Pinpoint the cell where the given text exists, returning its [x, y] midpoint coordinate. 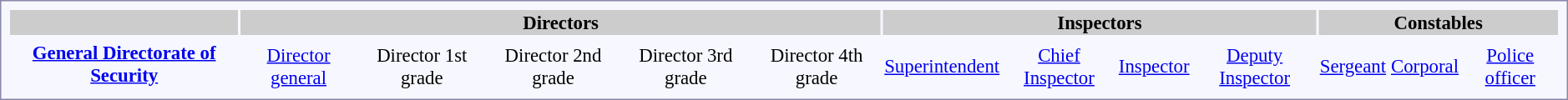
Director 1st grade [422, 67]
Director 3rd grade [685, 67]
Sergeant [1353, 67]
Chief Inspector [1060, 67]
Director general [298, 67]
Police officer [1510, 67]
Inspector [1154, 67]
General Directorate of Security [124, 63]
Director 2nd grade [553, 67]
Constables [1438, 22]
Directors [560, 22]
Director 4th grade [817, 67]
Deputy Inspector [1254, 67]
Inspectors [1100, 22]
Superintendent [942, 67]
Corporal [1425, 67]
